Detect which cell encompasses the target text, then output its (x, y) center coordinate. 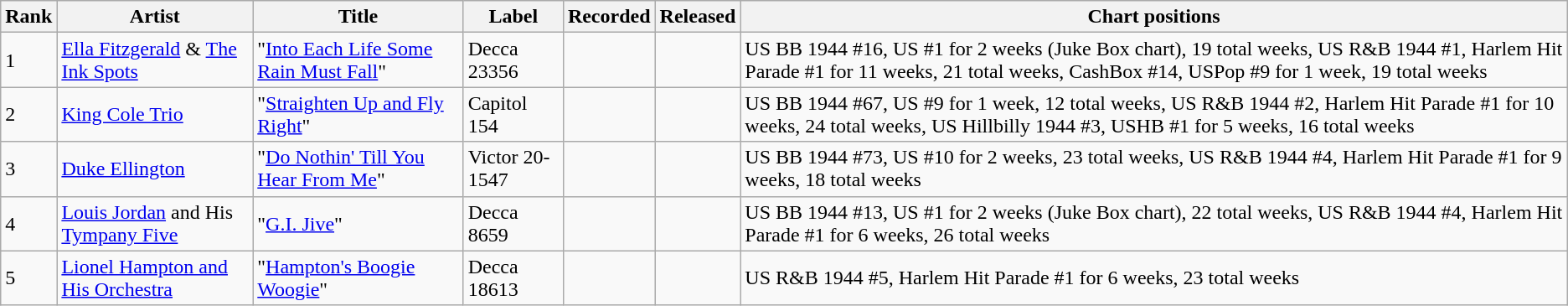
4 (28, 223)
"Into Each Life Some Rain Must Fall" (358, 60)
Lionel Hampton and His Orchestra (155, 278)
Label (513, 17)
King Cole Trio (155, 114)
Capitol 154 (513, 114)
Chart positions (1154, 17)
Decca 23356 (513, 60)
"Straighten Up and Fly Right" (358, 114)
Title (358, 17)
"Do Nothin' Till You Hear From Me" (358, 169)
Victor 20-1547 (513, 169)
Duke Ellington (155, 169)
Released (698, 17)
Artist (155, 17)
US BB 1944 #73, US #10 for 2 weeks, 23 total weeks, US R&B 1944 #4, Harlem Hit Parade #1 for 9 weeks, 18 total weeks (1154, 169)
Decca 18613 (513, 278)
2 (28, 114)
Ella Fitzgerald & The Ink Spots (155, 60)
Rank (28, 17)
US BB 1944 #13, US #1 for 2 weeks (Juke Box chart), 22 total weeks, US R&B 1944 #4, Harlem Hit Parade #1 for 6 weeks, 26 total weeks (1154, 223)
"Hampton's Boogie Woogie" (358, 278)
Recorded (609, 17)
US R&B 1944 #5, Harlem Hit Parade #1 for 6 weeks, 23 total weeks (1154, 278)
1 (28, 60)
Decca 8659 (513, 223)
"G.I. Jive" (358, 223)
3 (28, 169)
Louis Jordan and His Tympany Five (155, 223)
5 (28, 278)
